Capture the cell that displays the provided text and extract its [x, y] central coordinate. 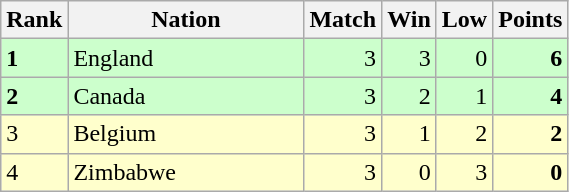
England [186, 58]
6 [530, 58]
Belgium [186, 134]
Zimbabwe [186, 172]
Win [410, 20]
Nation [186, 20]
Low [464, 20]
Rank [34, 20]
Canada [186, 96]
Match [343, 20]
Points [530, 20]
